Return the (X, Y) coordinate for the center point of the cell that contains the specified text.  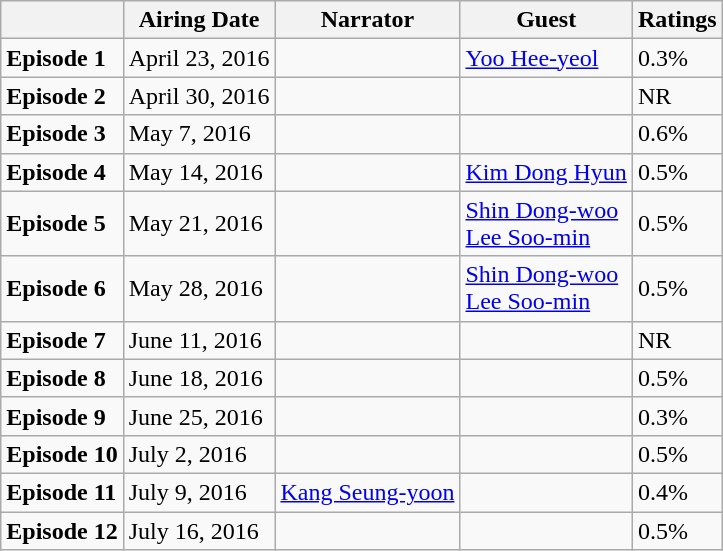
May 7, 2016 (199, 134)
June 25, 2016 (199, 416)
Episode 6 (62, 288)
Yoo Hee-yeol (546, 58)
Episode 3 (62, 134)
Episode 10 (62, 454)
Kang Seung-yoon (368, 492)
April 30, 2016 (199, 96)
Kim Dong Hyun (546, 172)
April 23, 2016 (199, 58)
Episode 8 (62, 378)
July 9, 2016 (199, 492)
May 28, 2016 (199, 288)
Narrator (368, 20)
June 11, 2016 (199, 340)
Episode 7 (62, 340)
Episode 12 (62, 531)
Episode 11 (62, 492)
Guest (546, 20)
July 16, 2016 (199, 531)
Ratings (677, 20)
Episode 4 (62, 172)
Airing Date (199, 20)
Episode 1 (62, 58)
Episode 2 (62, 96)
0.4% (677, 492)
0.6% (677, 134)
May 14, 2016 (199, 172)
July 2, 2016 (199, 454)
June 18, 2016 (199, 378)
Episode 9 (62, 416)
May 21, 2016 (199, 224)
Episode 5 (62, 224)
